Return the [X, Y] coordinate for the center point of the cell that contains the specified text.  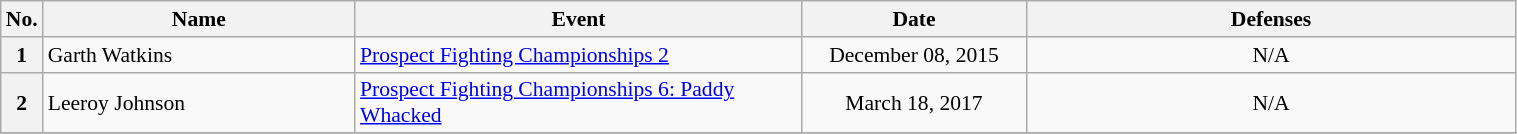
No. [22, 19]
1 [22, 55]
Prospect Fighting Championships 6: Paddy Whacked [578, 102]
Leeroy Johnson [199, 102]
Name [199, 19]
Event [578, 19]
Defenses [1271, 19]
Prospect Fighting Championships 2 [578, 55]
Garth Watkins [199, 55]
2 [22, 102]
March 18, 2017 [914, 102]
December 08, 2015 [914, 55]
Date [914, 19]
